Capture the cell that displays the provided text and extract its [x, y] central coordinate. 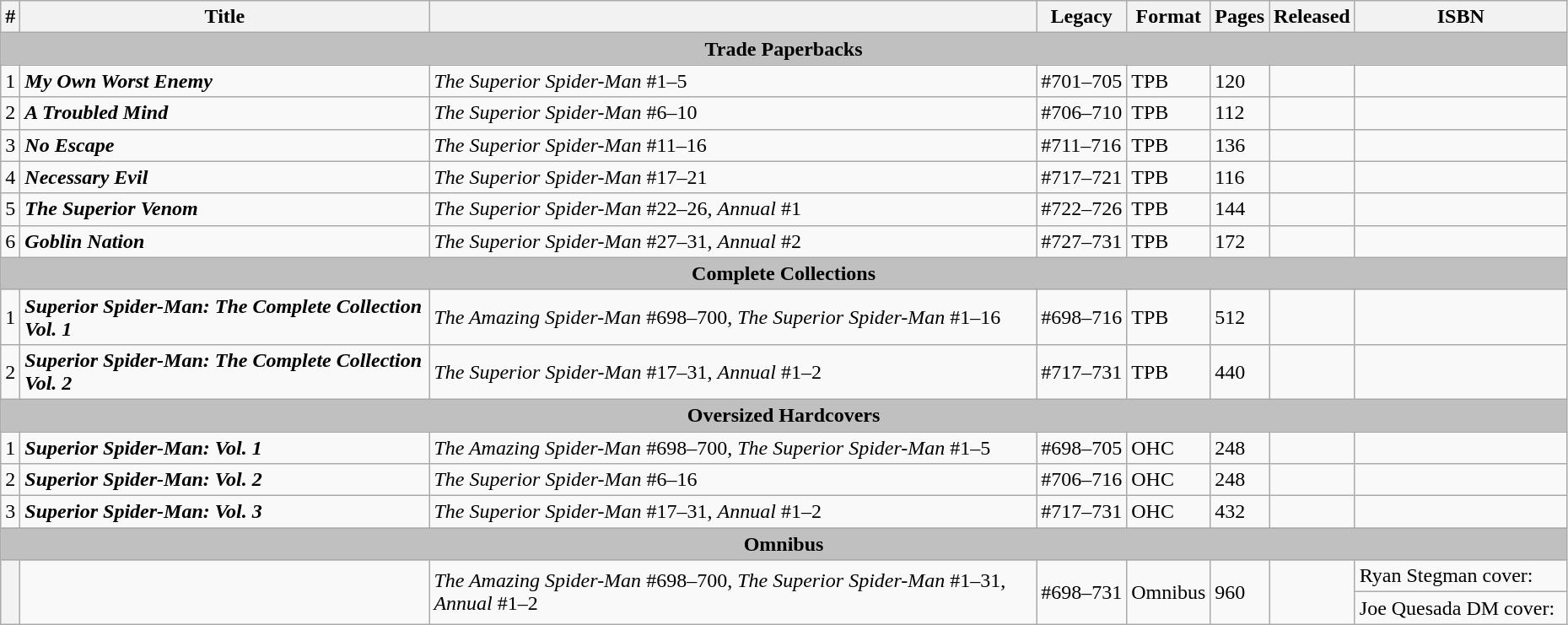
440 [1240, 371]
ISBN [1461, 17]
The Amazing Spider-Man #698–700, The Superior Spider-Man #1–31, Annual #1–2 [733, 592]
#711–716 [1081, 145]
4 [10, 177]
Goblin Nation [224, 241]
#698–705 [1081, 448]
432 [1240, 512]
A Troubled Mind [224, 113]
Oversized Hardcovers [784, 415]
Pages [1240, 17]
116 [1240, 177]
Ryan Stegman cover: [1461, 576]
120 [1240, 81]
Trade Paperbacks [784, 49]
#717–721 [1081, 177]
6 [10, 241]
144 [1240, 209]
The Superior Venom [224, 209]
Superior Spider-Man: The Complete Collection Vol. 1 [224, 317]
No Escape [224, 145]
Released [1312, 17]
Title [224, 17]
#698–731 [1081, 592]
#698–716 [1081, 317]
5 [10, 209]
# [10, 17]
Format [1169, 17]
The Amazing Spider-Man #698–700, The Superior Spider-Man #1–5 [733, 448]
#722–726 [1081, 209]
#706–710 [1081, 113]
172 [1240, 241]
The Superior Spider-Man #1–5 [733, 81]
Superior Spider-Man: Vol. 1 [224, 448]
512 [1240, 317]
112 [1240, 113]
Complete Collections [784, 273]
The Superior Spider-Man #6–16 [733, 480]
Necessary Evil [224, 177]
Superior Spider-Man: The Complete Collection Vol. 2 [224, 371]
The Superior Spider-Man #27–31, Annual #2 [733, 241]
136 [1240, 145]
The Superior Spider-Man #11–16 [733, 145]
The Superior Spider-Man #6–10 [733, 113]
Joe Quesada DM cover: [1461, 608]
The Superior Spider-Man #22–26, Annual #1 [733, 209]
960 [1240, 592]
Superior Spider-Man: Vol. 3 [224, 512]
Legacy [1081, 17]
#727–731 [1081, 241]
Superior Spider-Man: Vol. 2 [224, 480]
The Superior Spider-Man #17–21 [733, 177]
#706–716 [1081, 480]
#701–705 [1081, 81]
My Own Worst Enemy [224, 81]
The Amazing Spider-Man #698–700, The Superior Spider-Man #1–16 [733, 317]
